Return the (X, Y) coordinate for the center point of the cell that contains the specified text.  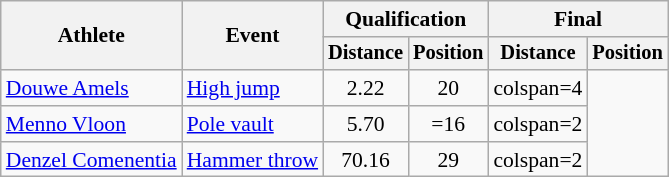
20 (448, 88)
Qualification (406, 19)
colspan=4 (538, 88)
High jump (252, 88)
5.70 (366, 124)
colspan=2 (538, 124)
Douwe Amels (92, 88)
Athlete (92, 36)
Menno Vloon (92, 124)
Final (578, 19)
2.22 (366, 88)
Event (252, 36)
Pole vault (252, 124)
=16 (448, 124)
